Search for the cell housing the specified text and yield its [X, Y] center coordinate. 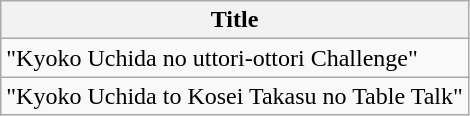
"Kyoko Uchida to Kosei Takasu no Table Talk" [235, 96]
"Kyoko Uchida no uttori-ottori Challenge" [235, 58]
Title [235, 20]
